Return the [X, Y] coordinate for the center point of the cell that contains the specified text.  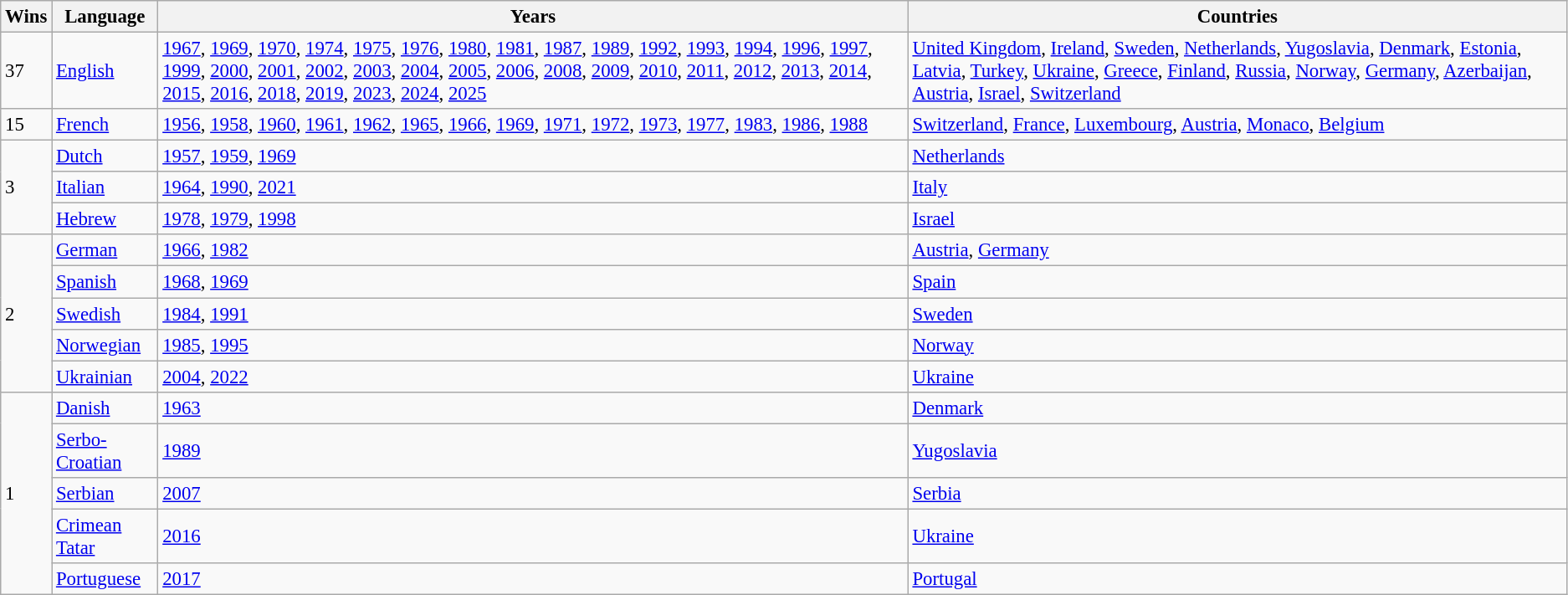
1989 [533, 450]
1 [27, 493]
1956, 1958, 1960, 1961, 1962, 1965, 1966, 1969, 1971, 1972, 1973, 1977, 1983, 1986, 1988 [533, 125]
Years [533, 17]
Yugoslavia [1237, 450]
Crimean Tatar [105, 536]
Countries [1237, 17]
Norwegian [105, 345]
1963 [533, 408]
2 [27, 313]
Serbo-Croatian [105, 450]
Norway [1237, 345]
Switzerland, France, Luxembourg, Austria, Monaco, Belgium [1237, 125]
Portuguese [105, 579]
Spanish [105, 282]
Portugal [1237, 579]
Wins [27, 17]
1964, 1990, 2021 [533, 187]
Italy [1237, 187]
Dutch [105, 156]
Spain [1237, 282]
French [105, 125]
Netherlands [1237, 156]
2017 [533, 579]
Sweden [1237, 314]
Italian [105, 187]
1968, 1969 [533, 282]
Israel [1237, 219]
1984, 1991 [533, 314]
Ukrainian [105, 377]
37 [27, 71]
German [105, 250]
English [105, 71]
Hebrew [105, 219]
Danish [105, 408]
2016 [533, 536]
1957, 1959, 1969 [533, 156]
Serbia [1237, 494]
15 [27, 125]
Austria, Germany [1237, 250]
Language [105, 17]
Denmark [1237, 408]
Serbian [105, 494]
2007 [533, 494]
1985, 1995 [533, 345]
3 [27, 187]
1978, 1979, 1998 [533, 219]
1966, 1982 [533, 250]
Swedish [105, 314]
2004, 2022 [533, 377]
